Extract the [X, Y] coordinate from the center of the cell holding the provided text.  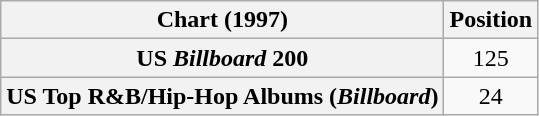
Chart (1997) [222, 20]
24 [491, 96]
125 [491, 58]
US Top R&B/Hip-Hop Albums (Billboard) [222, 96]
Position [491, 20]
US Billboard 200 [222, 58]
